From the cell containing the given text, extract its center point as (x, y) coordinate. 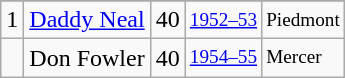
1 (12, 20)
1954–55 (223, 58)
Daddy Neal (87, 20)
1952–53 (223, 20)
Don Fowler (87, 58)
Mercer (304, 58)
Piedmont (304, 20)
